Extract the [X, Y] coordinate from the center of the cell holding the provided text.  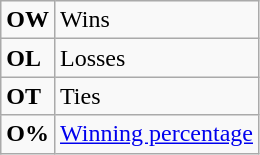
Losses [156, 58]
OL [28, 58]
O% [28, 134]
OW [28, 20]
OT [28, 96]
Wins [156, 20]
Winning percentage [156, 134]
Ties [156, 96]
